Return the [X, Y] coordinate for the center point of the cell that contains the specified text.  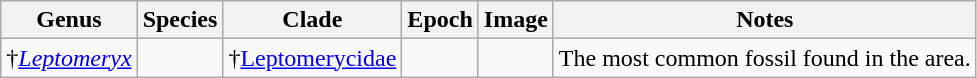
Image [516, 20]
Clade [312, 20]
†Leptomeryx [69, 58]
Epoch [440, 20]
Notes [764, 20]
Species [180, 20]
†Leptomerycidae [312, 58]
The most common fossil found in the area. [764, 58]
Genus [69, 20]
